Provide the (x, y) coordinate of the cell's center where the given text is located.  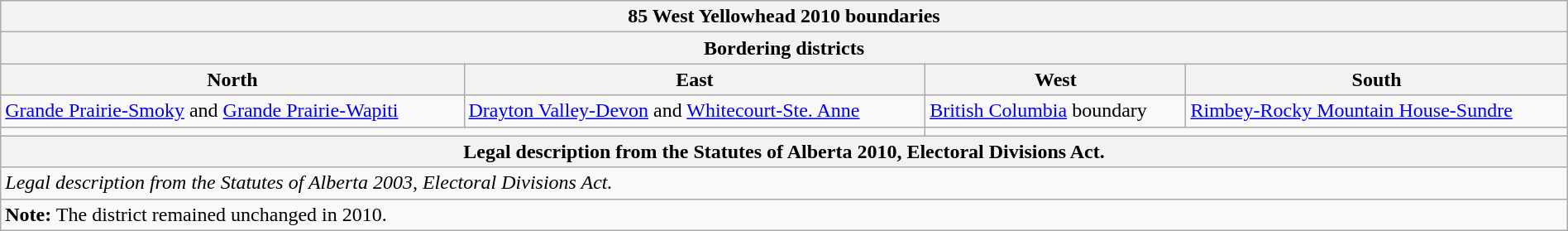
British Columbia boundary (1055, 111)
Legal description from the Statutes of Alberta 2003, Electoral Divisions Act. (784, 183)
East (695, 79)
North (232, 79)
West (1055, 79)
85 West Yellowhead 2010 boundaries (784, 17)
Drayton Valley-Devon and Whitecourt-Ste. Anne (695, 111)
Grande Prairie-Smoky and Grande Prairie-Wapiti (232, 111)
Bordering districts (784, 48)
South (1376, 79)
Legal description from the Statutes of Alberta 2010, Electoral Divisions Act. (784, 152)
Note: The district remained unchanged in 2010. (784, 214)
Rimbey-Rocky Mountain House-Sundre (1376, 111)
